Scan for the cell matching the given text and deliver its (x, y) coordinate at center. 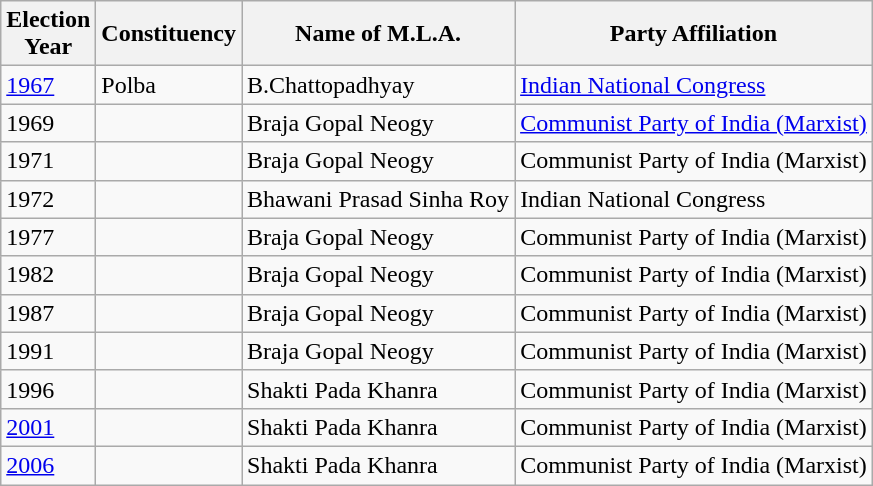
2001 (48, 427)
Polba (169, 85)
Election Year (48, 34)
2006 (48, 465)
1987 (48, 313)
1977 (48, 237)
1969 (48, 123)
1972 (48, 199)
1982 (48, 275)
Name of M.L.A. (378, 34)
Bhawani Prasad Sinha Roy (378, 199)
1996 (48, 389)
1967 (48, 85)
Constituency (169, 34)
1991 (48, 351)
B.Chattopadhyay (378, 85)
1971 (48, 161)
Party Affiliation (694, 34)
